Provide the [x, y] coordinate of the cell's center where the given text is located.  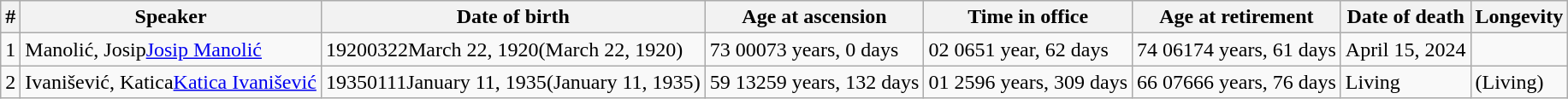
Living [1405, 82]
(Living) [1519, 82]
19200322March 22, 1920(March 22, 1920) [513, 49]
66 07666 years, 76 days [1237, 82]
Ivanišević, KaticaKatica Ivanišević [171, 82]
1 [10, 49]
Time in office [1028, 17]
19350111January 11, 1935(January 11, 1935) [513, 82]
02 0651 year, 62 days [1028, 49]
59 13259 years, 132 days [814, 82]
Age at ascension [814, 17]
Date of birth [513, 17]
Longevity [1519, 17]
Date of death [1405, 17]
April 15, 2024 [1405, 49]
# [10, 17]
Age at retirement [1237, 17]
74 06174 years, 61 days [1237, 49]
01 2596 years, 309 days [1028, 82]
Manolić, JosipJosip Manolić [171, 49]
73 00073 years, 0 days [814, 49]
2 [10, 82]
Speaker [171, 17]
